Search for the cell housing the specified text and yield its [X, Y] center coordinate. 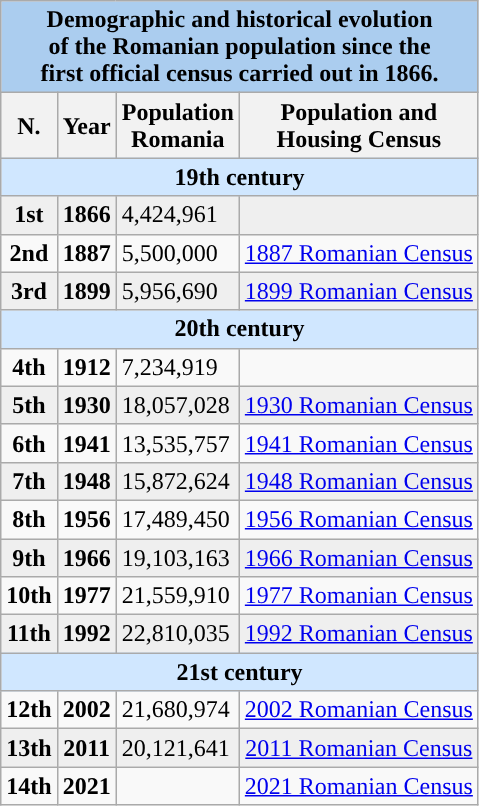
11th [29, 634]
2011 [86, 748]
1941 Romanian Census [358, 443]
18,057,028 [178, 405]
1992 Romanian Census [358, 634]
5th [29, 405]
2021 Romanian Census [358, 786]
15,872,624 [178, 481]
2nd [29, 253]
22,810,035 [178, 634]
1941 [86, 443]
1956 [86, 519]
19th century [240, 177]
N. [29, 126]
21,680,974 [178, 710]
2011 Romanian Census [358, 748]
5,956,690 [178, 291]
20,121,641 [178, 748]
1912 [86, 367]
10th [29, 596]
3rd [29, 291]
4,424,961 [178, 215]
13th [29, 748]
1930 [86, 405]
1887 [86, 253]
1948 [86, 481]
2002 [86, 710]
1977 [86, 596]
Demographic and historical evolution of the Romanian population since the first official census carried out in 1866. [240, 47]
1887 Romanian Census [358, 253]
1st [29, 215]
12th [29, 710]
19,103,163 [178, 557]
Population and Housing Census [358, 126]
6th [29, 443]
17,489,450 [178, 519]
8th [29, 519]
1899 Romanian Census [358, 291]
7th [29, 481]
1899 [86, 291]
20th century [240, 329]
PopulationRomania [178, 126]
1930 Romanian Census [358, 405]
7,234,919 [178, 367]
1866 [86, 215]
2021 [86, 786]
1966 Romanian Census [358, 557]
Year [86, 126]
4th [29, 367]
21,559,910 [178, 596]
1966 [86, 557]
2002 Romanian Census [358, 710]
5,500,000 [178, 253]
9th [29, 557]
14th [29, 786]
21st century [240, 672]
13,535,757 [178, 443]
1992 [86, 634]
1948 Romanian Census [358, 481]
1977 Romanian Census [358, 596]
1956 Romanian Census [358, 519]
